Find where the given text appears and provide that cell's center as (x, y) coordinate. 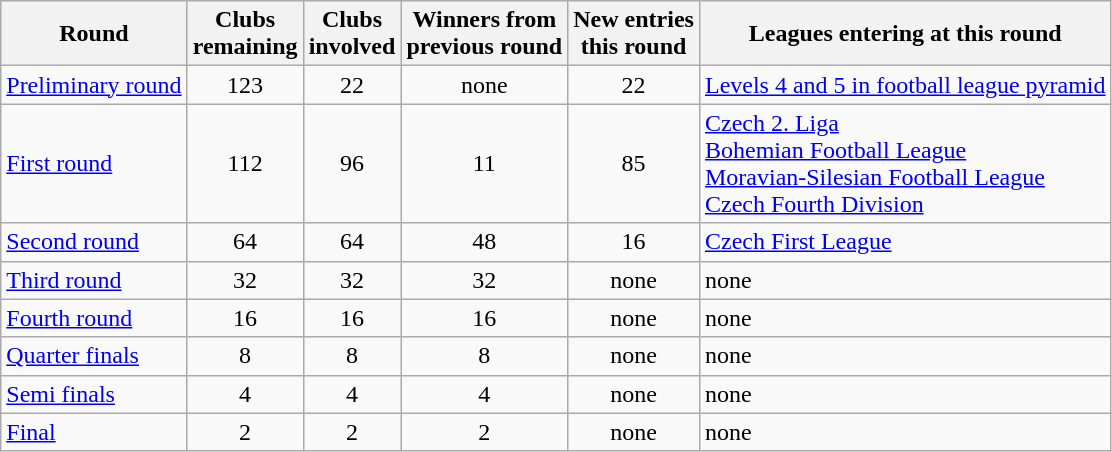
New entriesthis round (634, 34)
Winners fromprevious round (484, 34)
85 (634, 164)
123 (245, 85)
Czech First League (905, 242)
First round (94, 164)
Clubsinvolved (352, 34)
Third round (94, 280)
Semi finals (94, 394)
48 (484, 242)
Levels 4 and 5 in football league pyramid (905, 85)
Quarter finals (94, 356)
Preliminary round (94, 85)
Round (94, 34)
Leagues entering at this round (905, 34)
Second round (94, 242)
Final (94, 432)
Clubsremaining (245, 34)
Fourth round (94, 318)
96 (352, 164)
112 (245, 164)
11 (484, 164)
Czech 2. LigaBohemian Football LeagueMoravian-Silesian Football LeagueCzech Fourth Division (905, 164)
